Extract the [x, y] coordinate from the center of the cell holding the provided text.  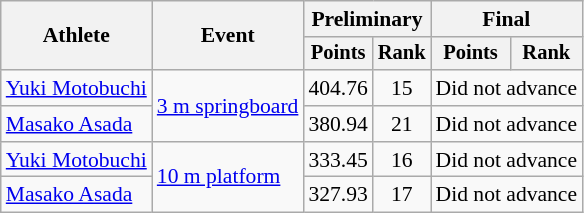
16 [402, 160]
3 m springboard [228, 106]
333.45 [338, 160]
380.94 [338, 124]
21 [402, 124]
Athlete [76, 36]
Preliminary [366, 19]
404.76 [338, 88]
Final [506, 19]
15 [402, 88]
10 m platform [228, 178]
17 [402, 195]
327.93 [338, 195]
Event [228, 36]
